Identify which cell holds the provided text, then report its [X, Y] central coordinate. 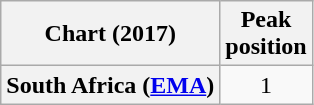
1 [266, 85]
Peakposition [266, 34]
Chart (2017) [110, 34]
South Africa (EMA) [110, 85]
